Provide the (X, Y) coordinate of the cell's center where the given text is located.  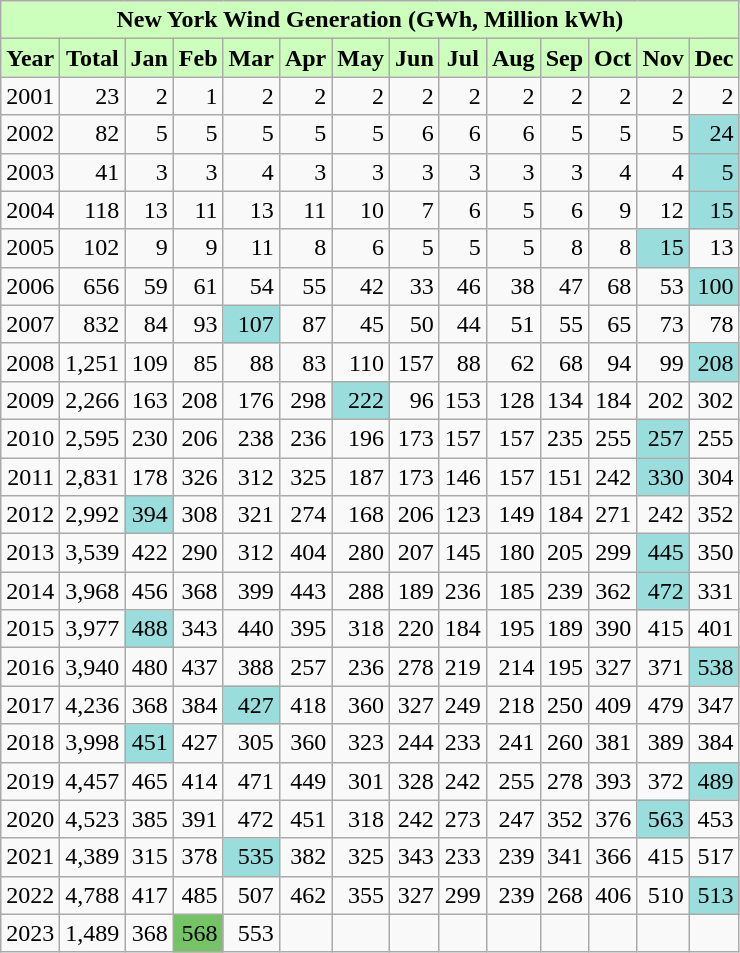
109 (149, 362)
220 (415, 629)
393 (613, 781)
168 (361, 515)
41 (92, 172)
145 (462, 553)
330 (663, 477)
2009 (30, 400)
153 (462, 400)
185 (513, 591)
372 (663, 781)
222 (361, 400)
440 (251, 629)
4,236 (92, 705)
250 (564, 705)
99 (663, 362)
414 (198, 781)
3,998 (92, 743)
331 (714, 591)
62 (513, 362)
61 (198, 286)
2003 (30, 172)
2007 (30, 324)
271 (613, 515)
2017 (30, 705)
10 (361, 210)
2015 (30, 629)
235 (564, 438)
376 (613, 819)
1,489 (92, 933)
366 (613, 857)
196 (361, 438)
2012 (30, 515)
347 (714, 705)
2022 (30, 895)
2004 (30, 210)
84 (149, 324)
45 (361, 324)
323 (361, 743)
149 (513, 515)
85 (198, 362)
4,457 (92, 781)
2006 (30, 286)
218 (513, 705)
382 (305, 857)
2005 (30, 248)
47 (564, 286)
146 (462, 477)
404 (305, 553)
Dec (714, 58)
May (361, 58)
187 (361, 477)
12 (663, 210)
Total (92, 58)
178 (149, 477)
832 (92, 324)
401 (714, 629)
488 (149, 629)
2,266 (92, 400)
214 (513, 667)
328 (415, 781)
485 (198, 895)
510 (663, 895)
83 (305, 362)
381 (613, 743)
151 (564, 477)
96 (415, 400)
230 (149, 438)
44 (462, 324)
355 (361, 895)
2014 (30, 591)
471 (251, 781)
123 (462, 515)
241 (513, 743)
2021 (30, 857)
462 (305, 895)
134 (564, 400)
2016 (30, 667)
568 (198, 933)
50 (415, 324)
4,389 (92, 857)
42 (361, 286)
Year (30, 58)
409 (613, 705)
205 (564, 553)
2010 (30, 438)
249 (462, 705)
406 (613, 895)
350 (714, 553)
3,539 (92, 553)
371 (663, 667)
87 (305, 324)
302 (714, 400)
7 (415, 210)
Jul (462, 58)
176 (251, 400)
273 (462, 819)
445 (663, 553)
385 (149, 819)
118 (92, 210)
3,977 (92, 629)
247 (513, 819)
394 (149, 515)
54 (251, 286)
308 (198, 515)
1,251 (92, 362)
465 (149, 781)
453 (714, 819)
437 (198, 667)
305 (251, 743)
53 (663, 286)
2,595 (92, 438)
73 (663, 324)
Nov (663, 58)
489 (714, 781)
362 (613, 591)
Jun (415, 58)
553 (251, 933)
93 (198, 324)
Sep (564, 58)
443 (305, 591)
78 (714, 324)
513 (714, 895)
65 (613, 324)
128 (513, 400)
100 (714, 286)
449 (305, 781)
280 (361, 553)
535 (251, 857)
304 (714, 477)
290 (198, 553)
Aug (513, 58)
59 (149, 286)
288 (361, 591)
417 (149, 895)
2023 (30, 933)
94 (613, 362)
2020 (30, 819)
4,523 (92, 819)
219 (462, 667)
395 (305, 629)
391 (198, 819)
2001 (30, 96)
Apr (305, 58)
2019 (30, 781)
Oct (613, 58)
4,788 (92, 895)
517 (714, 857)
378 (198, 857)
163 (149, 400)
238 (251, 438)
2002 (30, 134)
New York Wind Generation (GWh, Million kWh) (370, 20)
207 (415, 553)
538 (714, 667)
507 (251, 895)
326 (198, 477)
274 (305, 515)
2011 (30, 477)
46 (462, 286)
388 (251, 667)
3,968 (92, 591)
399 (251, 591)
2013 (30, 553)
418 (305, 705)
2,992 (92, 515)
Jan (149, 58)
Feb (198, 58)
268 (564, 895)
82 (92, 134)
3,940 (92, 667)
24 (714, 134)
1 (198, 96)
2018 (30, 743)
315 (149, 857)
656 (92, 286)
Mar (251, 58)
107 (251, 324)
480 (149, 667)
51 (513, 324)
244 (415, 743)
390 (613, 629)
479 (663, 705)
33 (415, 286)
102 (92, 248)
563 (663, 819)
260 (564, 743)
422 (149, 553)
38 (513, 286)
110 (361, 362)
298 (305, 400)
180 (513, 553)
456 (149, 591)
389 (663, 743)
2,831 (92, 477)
2008 (30, 362)
23 (92, 96)
321 (251, 515)
202 (663, 400)
341 (564, 857)
301 (361, 781)
